Scan for the cell matching the given text and deliver its (x, y) coordinate at center. 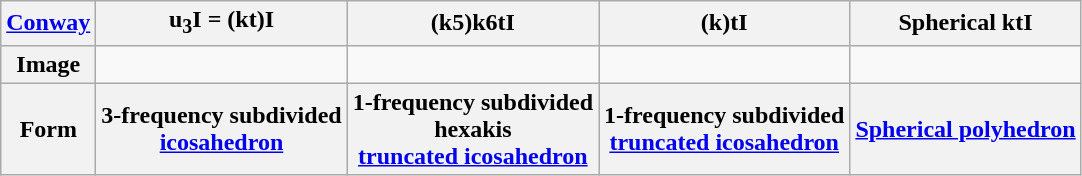
Form (48, 129)
u3I = (kt)I (222, 23)
Spherical polyhedron (966, 129)
Image (48, 64)
1-frequency subdividedtruncated icosahedron (724, 129)
(k)tI (724, 23)
(k5)k6tI (472, 23)
Conway (48, 23)
3-frequency subdividedicosahedron (222, 129)
Spherical ktI (966, 23)
1-frequency subdividedhexakistruncated icosahedron (472, 129)
